Locate the cell with the specified text and output its [x, y] center coordinate. 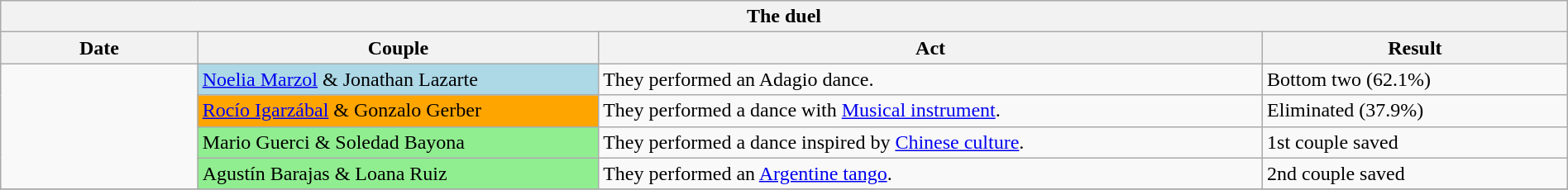
Date [99, 48]
They performed a dance with Musical instrument. [931, 111]
They performed an Argentine tango. [931, 173]
Act [931, 48]
Eliminated (37.9%) [1416, 111]
Bottom two (62.1%) [1416, 79]
Mario Guerci & Soledad Bayona [398, 142]
They performed an Adagio dance. [931, 79]
1st couple saved [1416, 142]
The duel [784, 17]
Couple [398, 48]
Agustín Barajas & Loana Ruiz [398, 173]
Rocío Igarzábal & Gonzalo Gerber [398, 111]
They performed a dance inspired by Chinese culture. [931, 142]
2nd couple saved [1416, 173]
Noelia Marzol & Jonathan Lazarte [398, 79]
Result [1416, 48]
